Identify which cell holds the provided text, then report its (X, Y) central coordinate. 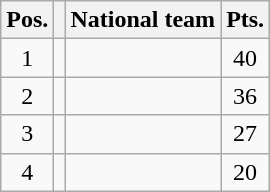
27 (246, 134)
Pts. (246, 20)
2 (28, 96)
40 (246, 58)
3 (28, 134)
1 (28, 58)
20 (246, 172)
Pos. (28, 20)
National team (143, 20)
36 (246, 96)
4 (28, 172)
